Determine the [X, Y] coordinate at the center of the cell enclosing the given text.  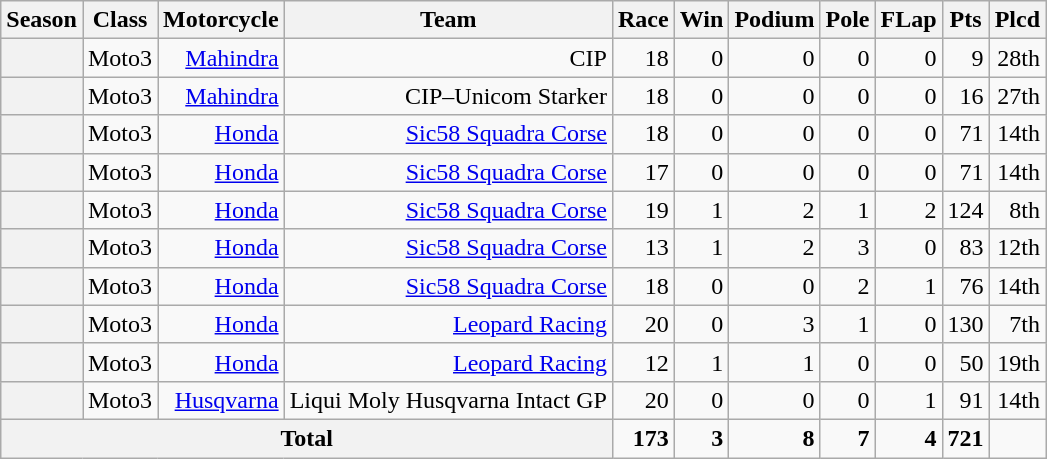
8 [774, 438]
19th [1017, 362]
Season [42, 20]
91 [966, 400]
8th [1017, 210]
Plcd [1017, 20]
130 [966, 324]
Pts [966, 20]
Total [307, 438]
173 [643, 438]
76 [966, 286]
19 [643, 210]
50 [966, 362]
7 [848, 438]
Win [702, 20]
Podium [774, 20]
CIP–Unicom Starker [448, 96]
12th [1017, 248]
13 [643, 248]
9 [966, 58]
CIP [448, 58]
7th [1017, 324]
12 [643, 362]
Liqui Moly Husqvarna Intact GP [448, 400]
16 [966, 96]
83 [966, 248]
Race [643, 20]
17 [643, 172]
721 [966, 438]
27th [1017, 96]
Motorcycle [222, 20]
Team [448, 20]
FLap [908, 20]
4 [908, 438]
Husqvarna [222, 400]
124 [966, 210]
28th [1017, 58]
Pole [848, 20]
Class [120, 20]
